From the cell containing the given text, extract its center point as (X, Y) coordinate. 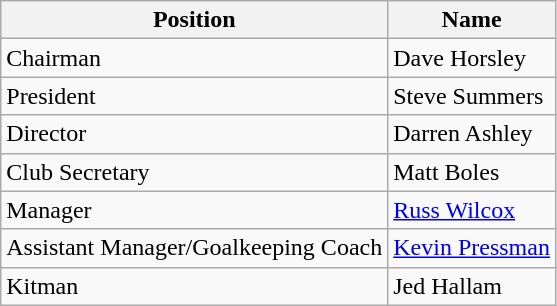
Steve Summers (472, 96)
Kevin Pressman (472, 248)
Chairman (194, 58)
Dave Horsley (472, 58)
Assistant Manager/Goalkeeping Coach (194, 248)
Darren Ashley (472, 134)
Matt Boles (472, 172)
Position (194, 20)
President (194, 96)
Russ Wilcox (472, 210)
Name (472, 20)
Club Secretary (194, 172)
Director (194, 134)
Manager (194, 210)
Kitman (194, 286)
Jed Hallam (472, 286)
